Determine the (x, y) coordinate at the center of the cell enclosing the given text.  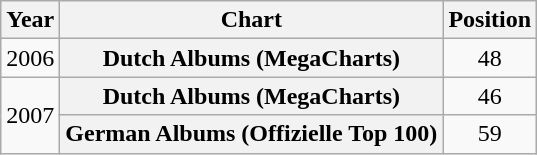
2006 (30, 58)
German Albums (Offizielle Top 100) (252, 134)
Year (30, 20)
Chart (252, 20)
46 (490, 96)
59 (490, 134)
Position (490, 20)
48 (490, 58)
2007 (30, 115)
